Capture the cell that displays the provided text and extract its [X, Y] central coordinate. 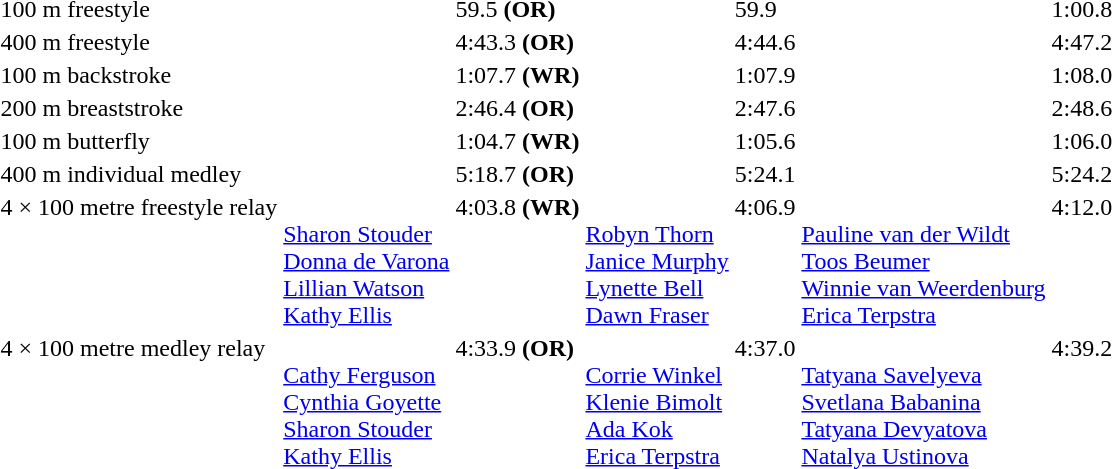
1:07.7 (WR) [518, 75]
2:46.4 (OR) [518, 108]
4:06.9 [765, 261]
4:44.6 [765, 42]
1:07.9 [765, 75]
Robyn ThornJanice MurphyLynette BellDawn Fraser [657, 261]
2:47.6 [765, 108]
1:05.6 [765, 141]
4:03.8 (WR) [518, 261]
Pauline van der WildtToos BeumerWinnie van WeerdenburgErica Terpstra [924, 261]
5:24.1 [765, 174]
1:04.7 (WR) [518, 141]
5:18.7 (OR) [518, 174]
Sharon StouderDonna de VaronaLillian WatsonKathy Ellis [366, 261]
4:43.3 (OR) [518, 42]
